Provide the (x, y) coordinate of the cell's center where the given text is located.  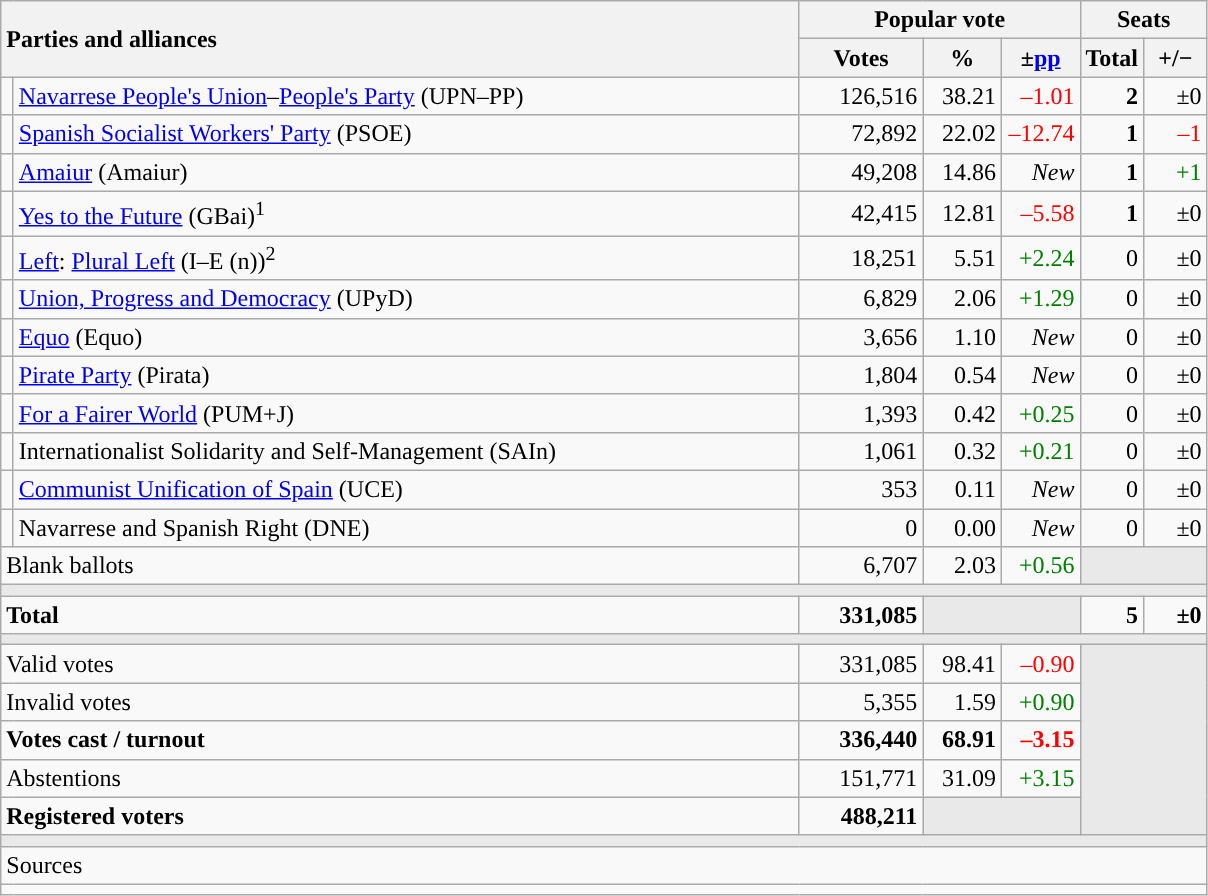
Votes cast / turnout (400, 740)
22.02 (962, 134)
Yes to the Future (GBai)1 (406, 214)
0.00 (962, 528)
336,440 (861, 740)
+1.29 (1040, 299)
5,355 (861, 702)
12.81 (962, 214)
1.59 (962, 702)
1.10 (962, 337)
2.06 (962, 299)
0.11 (962, 489)
18,251 (861, 258)
49,208 (861, 172)
38.21 (962, 96)
–0.90 (1040, 664)
42,415 (861, 214)
5.51 (962, 258)
Navarrese People's Union–People's Party (UPN–PP) (406, 96)
Navarrese and Spanish Right (DNE) (406, 528)
Sources (604, 865)
±pp (1040, 58)
Equo (Equo) (406, 337)
+0.90 (1040, 702)
31.09 (962, 778)
% (962, 58)
Blank ballots (400, 566)
Registered voters (400, 816)
72,892 (861, 134)
353 (861, 489)
Valid votes (400, 664)
Communist Unification of Spain (UCE) (406, 489)
–1.01 (1040, 96)
Popular vote (940, 20)
6,829 (861, 299)
1,061 (861, 451)
Parties and alliances (400, 39)
+2.24 (1040, 258)
Union, Progress and Democracy (UPyD) (406, 299)
+1 (1176, 172)
Abstentions (400, 778)
126,516 (861, 96)
+3.15 (1040, 778)
2 (1112, 96)
+0.25 (1040, 413)
5 (1112, 615)
2.03 (962, 566)
0.54 (962, 375)
For a Fairer World (PUM+J) (406, 413)
Invalid votes (400, 702)
1,804 (861, 375)
Internationalist Solidarity and Self-Management (SAIn) (406, 451)
Pirate Party (Pirata) (406, 375)
98.41 (962, 664)
0.42 (962, 413)
6,707 (861, 566)
–3.15 (1040, 740)
Votes (861, 58)
Seats (1144, 20)
68.91 (962, 740)
488,211 (861, 816)
Amaiur (Amaiur) (406, 172)
151,771 (861, 778)
+0.21 (1040, 451)
3,656 (861, 337)
–12.74 (1040, 134)
14.86 (962, 172)
1,393 (861, 413)
+/− (1176, 58)
Spanish Socialist Workers' Party (PSOE) (406, 134)
+0.56 (1040, 566)
–5.58 (1040, 214)
0.32 (962, 451)
–1 (1176, 134)
Left: Plural Left (I–E (n))2 (406, 258)
